Return (X, Y) of the center of cell containing provided text 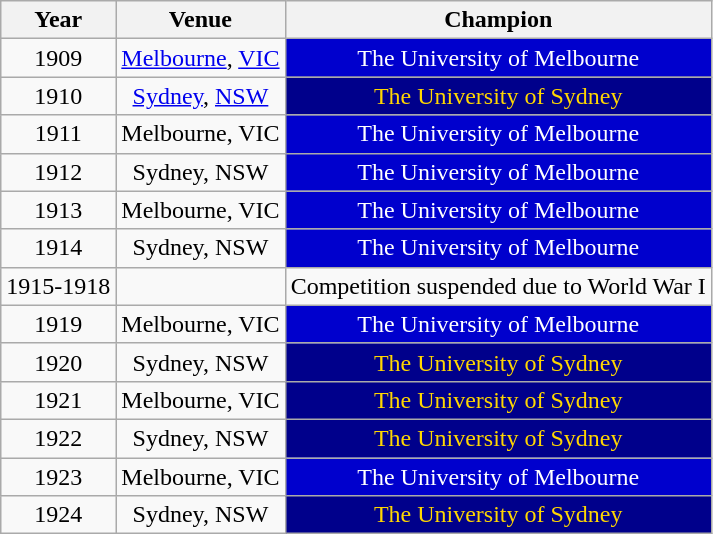
1924 (58, 515)
1915-1918 (58, 286)
1922 (58, 438)
1923 (58, 477)
Venue (200, 20)
1910 (58, 96)
1919 (58, 324)
1914 (58, 248)
Champion (498, 20)
1911 (58, 134)
Competition suspended due to World War I (498, 286)
1912 (58, 172)
1921 (58, 400)
1913 (58, 210)
1909 (58, 58)
Year (58, 20)
1920 (58, 362)
